Capture the cell that displays the provided text and extract its [x, y] central coordinate. 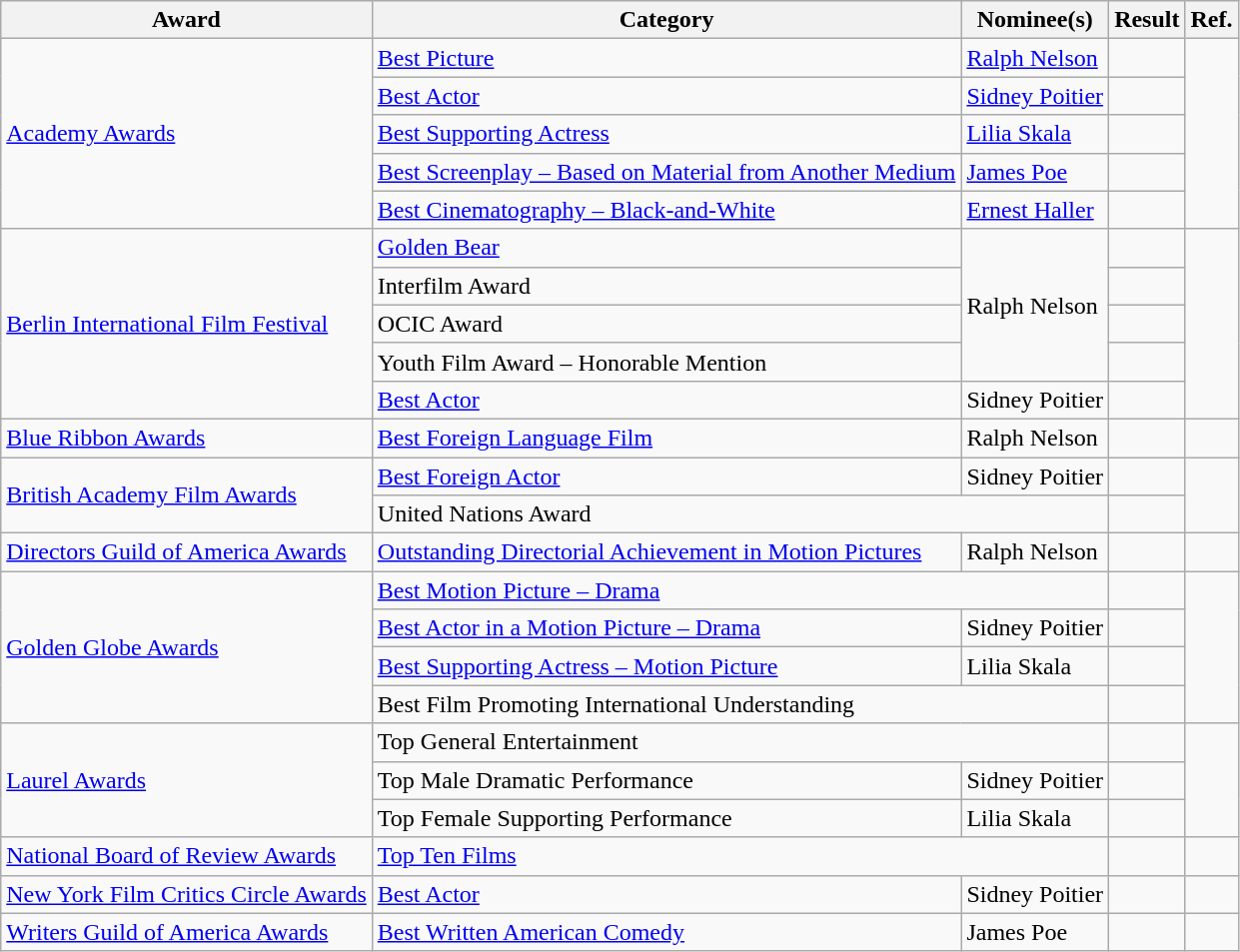
Best Foreign Actor [666, 476]
OCIC Award [666, 324]
National Board of Review Awards [187, 856]
Youth Film Award – Honorable Mention [666, 362]
Golden Bear [666, 248]
Best Supporting Actress – Motion Picture [666, 666]
Best Foreign Language Film [666, 438]
Academy Awards [187, 134]
Top Male Dramatic Performance [666, 780]
Ref. [1211, 20]
Best Picture [666, 58]
United Nations Award [739, 514]
Top Ten Films [739, 856]
Best Actor in a Motion Picture – Drama [666, 628]
Best Screenplay – Based on Material from Another Medium [666, 172]
Top Female Supporting Performance [666, 818]
Result [1147, 20]
Nominee(s) [1035, 20]
Best Written American Comedy [666, 932]
Blue Ribbon Awards [187, 438]
British Academy Film Awards [187, 495]
Best Motion Picture – Drama [739, 590]
Golden Globe Awards [187, 647]
Outstanding Directorial Achievement in Motion Pictures [666, 552]
Category [666, 20]
Directors Guild of America Awards [187, 552]
Best Film Promoting International Understanding [739, 704]
New York Film Critics Circle Awards [187, 894]
Award [187, 20]
Top General Entertainment [739, 742]
Best Cinematography – Black-and-White [666, 210]
Ernest Haller [1035, 210]
Interfilm Award [666, 286]
Berlin International Film Festival [187, 324]
Writers Guild of America Awards [187, 932]
Laurel Awards [187, 780]
Best Supporting Actress [666, 134]
